Return (X, Y) of the center of cell containing provided text 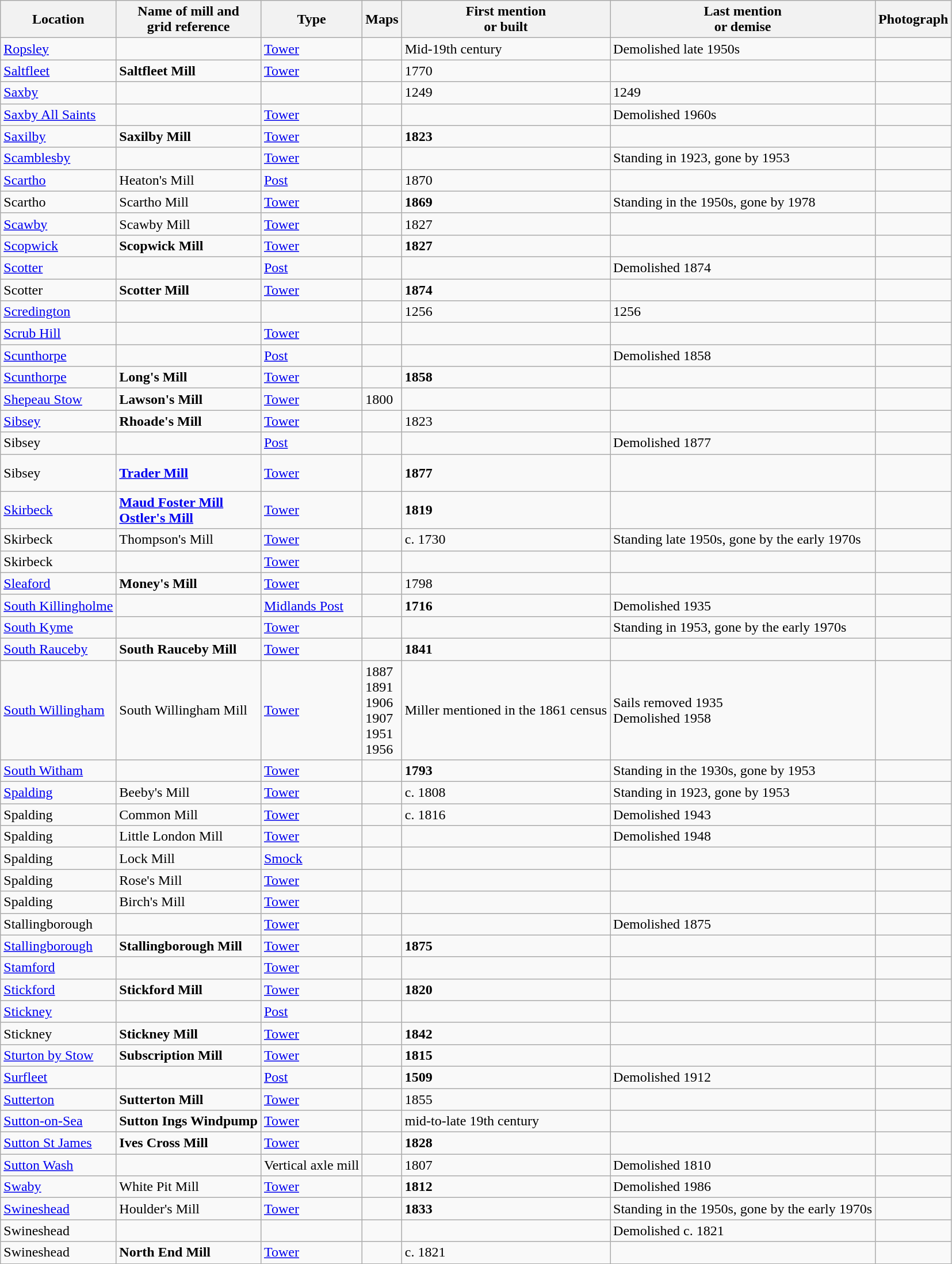
Vertical axle mill (311, 1165)
Demolished 1875 (743, 924)
White Pit Mill (189, 1187)
1798 (506, 583)
Houlder's Mill (189, 1209)
1842 (506, 1033)
Demolished 1874 (743, 268)
Demolished 1935 (743, 605)
Scartho Mill (189, 202)
Maps (382, 20)
1858 (506, 377)
Demolished 1943 (743, 815)
Thompson's Mill (189, 540)
Scrub Hill (59, 334)
South Kyme (59, 627)
Demolished 1912 (743, 1077)
Ropsley (59, 49)
Sutterton (59, 1099)
1841 (506, 649)
Sutton Wash (59, 1165)
1870 (506, 180)
Standing in 1953, gone by the early 1970s (743, 627)
Sturton by Stow (59, 1055)
Demolished 1858 (743, 356)
1819 (506, 510)
1855 (506, 1099)
Sutton-on-Sea (59, 1121)
Demolished late 1950s (743, 49)
South Killingholme (59, 605)
Standing late 1950s, gone by the early 1970s (743, 540)
Saltfleet Mill (189, 71)
Type (311, 20)
1869 (506, 202)
Smock (311, 858)
c. 1821 (506, 1252)
South Rauceby Mill (189, 649)
Scopwick Mill (189, 246)
1716 (506, 605)
1828 (506, 1143)
Saxby All Saints (59, 114)
Long's Mill (189, 377)
Miller mentioned in the 1861 census (506, 710)
Stickney Mill (189, 1033)
Sleaford (59, 583)
Maud Foster MillOstler's Mill (189, 510)
Standing in the 1930s, gone by 1953 (743, 771)
Sutton Ings Windpump (189, 1121)
1793 (506, 771)
Scredington (59, 312)
Lawson's Mill (189, 399)
188718911906190719511956 (382, 710)
South Willingham (59, 710)
Sutterton Mill (189, 1099)
1509 (506, 1077)
1770 (506, 71)
1815 (506, 1055)
c. 1730 (506, 540)
Little London Mill (189, 837)
Beeby's Mill (189, 793)
1877 (506, 473)
Ives Cross Mill (189, 1143)
South Witham (59, 771)
Stamford (59, 968)
Sails removed 1935Demolished 1958 (743, 710)
Rhoade's Mill (189, 421)
Demolished 1986 (743, 1187)
Saltfleet (59, 71)
Demolished 1948 (743, 837)
1800 (382, 399)
Rose's Mill (189, 880)
Trader Mill (189, 473)
South Rauceby (59, 649)
Subscription Mill (189, 1055)
Last mention or demise (743, 20)
Saxilby Mill (189, 136)
Photograph (913, 20)
Common Mill (189, 815)
1833 (506, 1209)
Standing in the 1950s, gone by the early 1970s (743, 1209)
Demolished 1810 (743, 1165)
Stallingborough Mill (189, 946)
Scawby Mill (189, 224)
Demolished c. 1821 (743, 1231)
Demolished 1877 (743, 443)
Scotter Mill (189, 289)
c. 1808 (506, 793)
c. 1816 (506, 815)
Name of mill andgrid reference (189, 20)
Scawby (59, 224)
North End Mill (189, 1252)
mid-to-late 19th century (506, 1121)
Mid-19th century (506, 49)
Shepeau Stow (59, 399)
Scamblesby (59, 158)
Lock Mill (189, 858)
Saxby (59, 93)
Stickford (59, 990)
1874 (506, 289)
Surfleet (59, 1077)
Standing in the 1950s, gone by 1978 (743, 202)
Demolished 1960s (743, 114)
Sutton St James (59, 1143)
1812 (506, 1187)
1875 (506, 946)
Midlands Post (311, 605)
1820 (506, 990)
Money's Mill (189, 583)
Stickford Mill (189, 990)
Birch's Mill (189, 902)
1807 (506, 1165)
South Willingham Mill (189, 710)
Scopwick (59, 246)
Swaby (59, 1187)
Heaton's Mill (189, 180)
Location (59, 20)
First mentionor built (506, 20)
Saxilby (59, 136)
